From the cell containing the given text, extract its center point as (X, Y) coordinate. 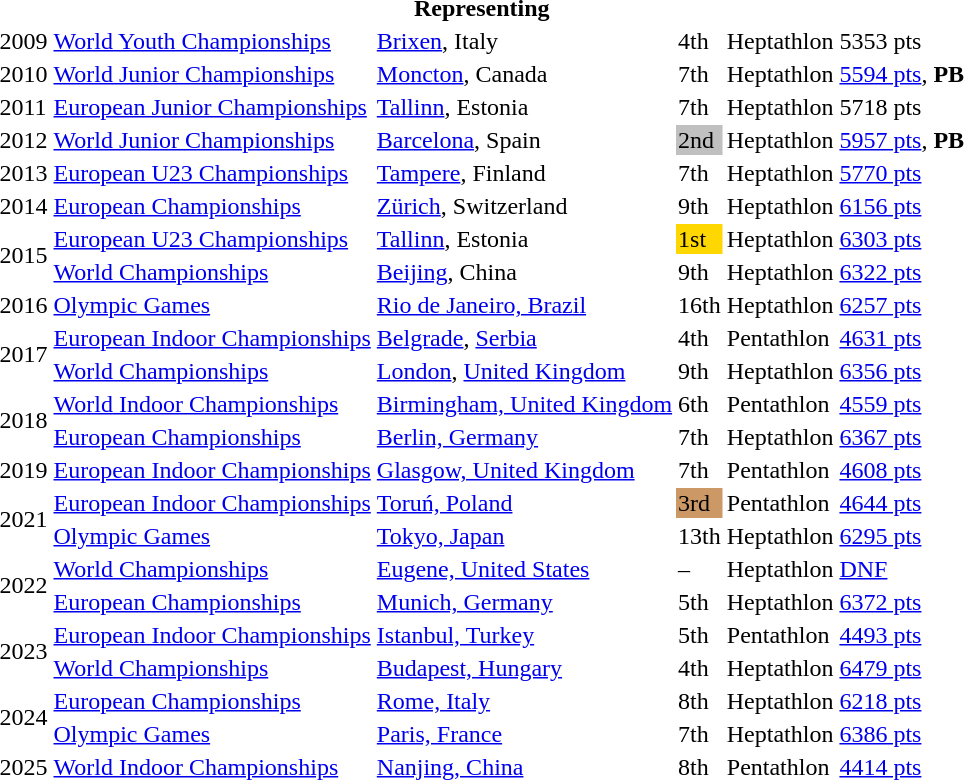
Glasgow, United Kingdom (524, 470)
Munich, Germany (524, 602)
World Youth Championships (212, 41)
Belgrade, Serbia (524, 338)
– (700, 569)
World Indoor Championships (212, 404)
Tampere, Finland (524, 173)
European Junior Championships (212, 107)
Moncton, Canada (524, 74)
8th (700, 701)
London, United Kingdom (524, 371)
Budapest, Hungary (524, 668)
Birmingham, United Kingdom (524, 404)
Rome, Italy (524, 701)
2nd (700, 140)
Beijing, China (524, 272)
Eugene, United States (524, 569)
Barcelona, Spain (524, 140)
6th (700, 404)
16th (700, 305)
1st (700, 239)
Toruń, Poland (524, 503)
Tokyo, Japan (524, 536)
Istanbul, Turkey (524, 635)
Berlin, Germany (524, 437)
Rio de Janeiro, Brazil (524, 305)
Zürich, Switzerland (524, 206)
13th (700, 536)
3rd (700, 503)
Paris, France (524, 734)
Brixen, Italy (524, 41)
